Return the (x, y) coordinate for the center point of the cell that contains the specified text.  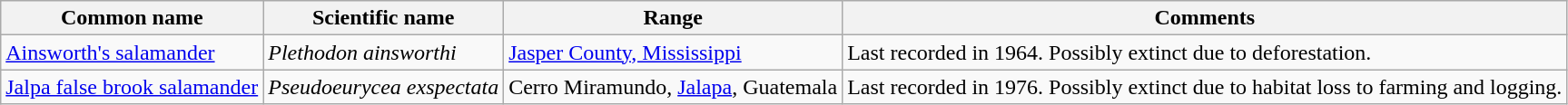
Plethodon ainsworthi (383, 52)
Last recorded in 1976. Possibly extinct due to habitat loss to farming and logging. (1205, 87)
Last recorded in 1964. Possibly extinct due to deforestation. (1205, 52)
Pseudoeurycea exspectata (383, 87)
Jasper County, Mississippi (674, 52)
Scientific name (383, 18)
Ainsworth's salamander (133, 52)
Cerro Miramundo, Jalapa, Guatemala (674, 87)
Common name (133, 18)
Jalpa false brook salamander (133, 87)
Comments (1205, 18)
Range (674, 18)
